Scan for the cell matching the given text and deliver its (x, y) coordinate at center. 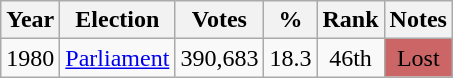
Lost (418, 58)
Rank (350, 20)
Votes (220, 20)
46th (350, 58)
1980 (30, 58)
Election (118, 20)
18.3 (290, 58)
Notes (418, 20)
Parliament (118, 58)
Year (30, 20)
390,683 (220, 58)
% (290, 20)
